Output the (x, y) coordinate of the center of the cell containing the given text.  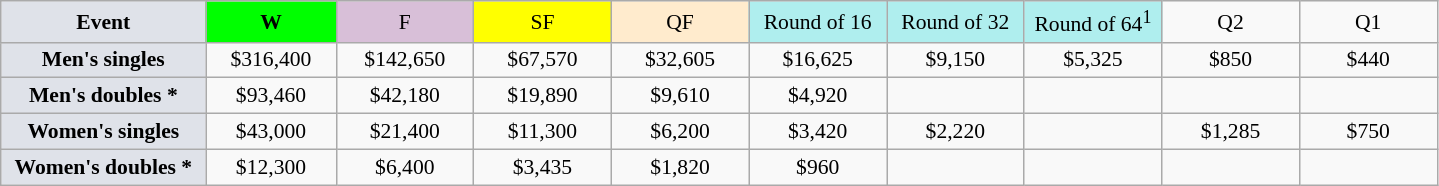
Men's singles (104, 60)
$2,220 (955, 132)
QF (680, 22)
Women's singles (104, 132)
$16,625 (818, 60)
$6,400 (405, 167)
$440 (1368, 60)
Round of 32 (955, 22)
$960 (818, 167)
W (271, 22)
$3,435 (543, 167)
$67,570 (543, 60)
$316,400 (271, 60)
$1,285 (1231, 132)
Round of 16 (818, 22)
$42,180 (405, 96)
$11,300 (543, 132)
SF (543, 22)
$93,460 (271, 96)
Men's doubles * (104, 96)
$19,890 (543, 96)
$750 (1368, 132)
$850 (1231, 60)
$9,150 (955, 60)
$6,200 (680, 132)
$5,325 (1093, 60)
$43,000 (271, 132)
$32,605 (680, 60)
$1,820 (680, 167)
$9,610 (680, 96)
F (405, 22)
$4,920 (818, 96)
$21,400 (405, 132)
Event (104, 22)
Q1 (1368, 22)
$3,420 (818, 132)
Women's doubles * (104, 167)
Round of 641 (1093, 22)
$12,300 (271, 167)
Q2 (1231, 22)
$142,650 (405, 60)
